Extract the [x, y] coordinate from the center of the cell holding the provided text.  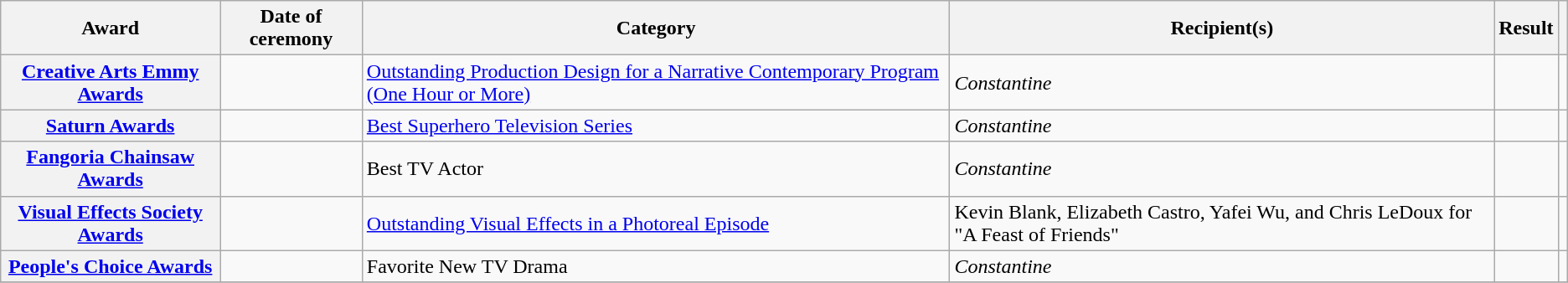
Best TV Actor [656, 169]
Result [1526, 28]
Category [656, 28]
Saturn Awards [111, 126]
Kevin Blank, Elizabeth Castro, Yafei Wu, and Chris LeDoux for "A Feast of Friends" [1222, 223]
Creative Arts Emmy Awards [111, 82]
Favorite New TV Drama [656, 266]
Award [111, 28]
Outstanding Visual Effects in a Photoreal Episode [656, 223]
Visual Effects Society Awards [111, 223]
Outstanding Production Design for a Narrative Contemporary Program (One Hour or More) [656, 82]
Recipient(s) [1222, 28]
People's Choice Awards [111, 266]
Date of ceremony [291, 28]
Best Superhero Television Series [656, 126]
Fangoria Chainsaw Awards [111, 169]
